Detect which cell encompasses the target text, then output its (x, y) center coordinate. 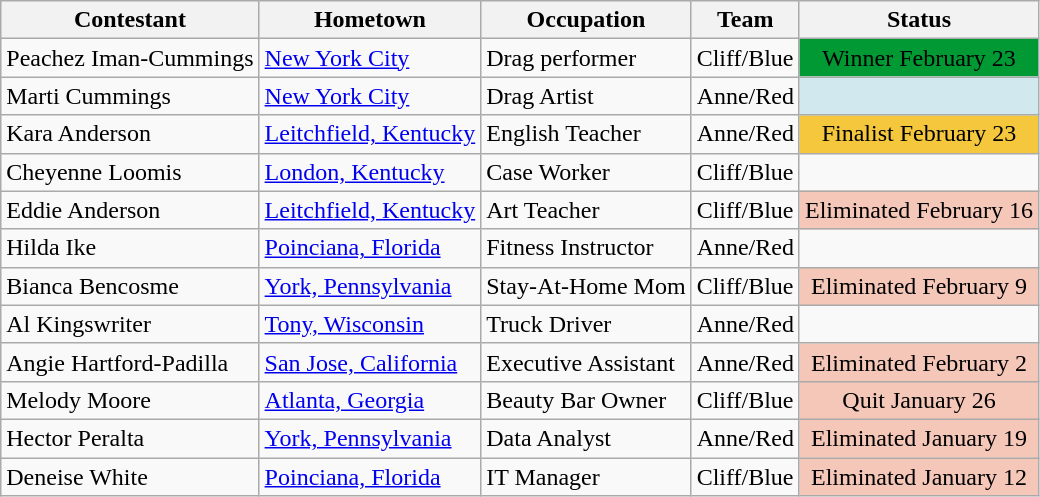
Eliminated February 2 (918, 362)
Fitness Instructor (586, 248)
Al Kingswriter (130, 324)
Eliminated January 19 (918, 438)
Beauty Bar Owner (586, 400)
Executive Assistant (586, 362)
London, Kentucky (370, 172)
Drag Artist (586, 96)
Deneise White (130, 477)
Team (745, 20)
Tony, Wisconsin (370, 324)
Art Teacher (586, 210)
Hometown (370, 20)
Case Worker (586, 172)
Quit January 26 (918, 400)
Status (918, 20)
Bianca Bencosme (130, 286)
English Teacher (586, 134)
Atlanta, Georgia (370, 400)
Hilda Ike (130, 248)
San Jose, California (370, 362)
Eddie Anderson (130, 210)
Winner February 23 (918, 58)
Finalist February 23 (918, 134)
Truck Driver (586, 324)
Occupation (586, 20)
Eliminated February 9 (918, 286)
IT Manager (586, 477)
Drag performer (586, 58)
Eliminated January 12 (918, 477)
Melody Moore (130, 400)
Peachez Iman-Cummings (130, 58)
Stay-At-Home Mom (586, 286)
Marti Cummings (130, 96)
Hector Peralta (130, 438)
Cheyenne Loomis (130, 172)
Kara Anderson (130, 134)
Angie Hartford-Padilla (130, 362)
Data Analyst (586, 438)
Eliminated February 16 (918, 210)
Contestant (130, 20)
